Scan for the cell matching the given text and deliver its [x, y] coordinate at center. 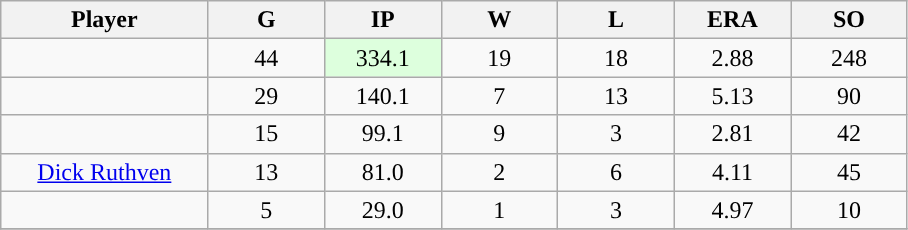
4.97 [732, 210]
29 [266, 96]
ERA [732, 20]
248 [850, 58]
45 [850, 172]
90 [850, 96]
15 [266, 134]
5.13 [732, 96]
9 [500, 134]
42 [850, 134]
7 [500, 96]
W [500, 20]
L [616, 20]
Dick Ruthven [104, 172]
19 [500, 58]
81.0 [384, 172]
99.1 [384, 134]
140.1 [384, 96]
29.0 [384, 210]
4.11 [732, 172]
SO [850, 20]
334.1 [384, 58]
18 [616, 58]
IP [384, 20]
2.81 [732, 134]
G [266, 20]
6 [616, 172]
5 [266, 210]
44 [266, 58]
2.88 [732, 58]
Player [104, 20]
2 [500, 172]
1 [500, 210]
10 [850, 210]
